Output the [x, y] coordinate of the center of the cell containing the given text.  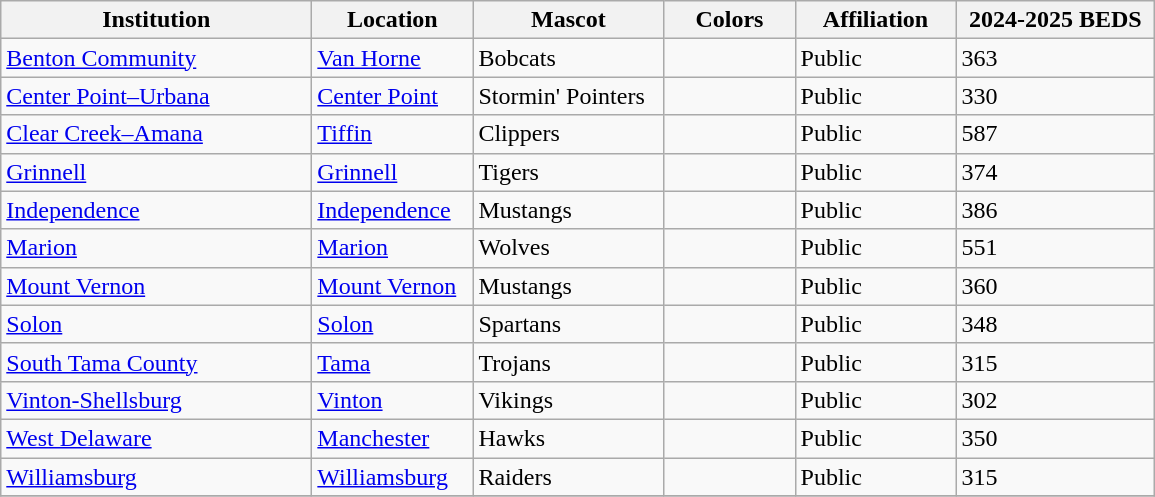
363 [1056, 58]
348 [1056, 324]
Clippers [568, 134]
587 [1056, 134]
Van Horne [392, 58]
Vinton-Shellsburg [156, 400]
Center Point [392, 96]
Location [392, 20]
Center Point–Urbana [156, 96]
360 [1056, 286]
Mascot [568, 20]
Hawks [568, 438]
Spartans [568, 324]
South Tama County [156, 362]
Affiliation [876, 20]
Raiders [568, 477]
551 [1056, 248]
350 [1056, 438]
2024-2025 BEDS [1056, 20]
Bobcats [568, 58]
Trojans [568, 362]
Vinton [392, 400]
302 [1056, 400]
330 [1056, 96]
Institution [156, 20]
Tigers [568, 172]
Stormin' Pointers [568, 96]
Manchester [392, 438]
Tiffin [392, 134]
386 [1056, 210]
Vikings [568, 400]
West Delaware [156, 438]
Colors [730, 20]
Clear Creek–Amana [156, 134]
Benton Community [156, 58]
Tama [392, 362]
374 [1056, 172]
Wolves [568, 248]
